From the cell containing the given text, extract its center point as [x, y] coordinate. 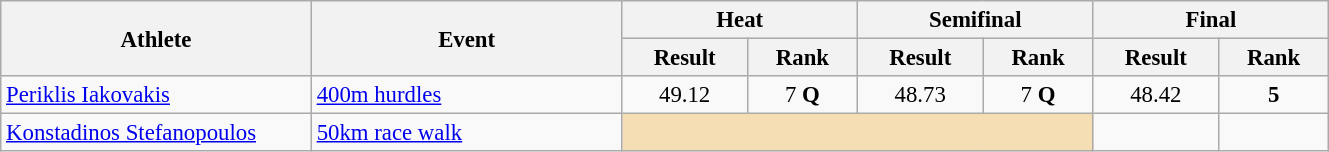
48.42 [1156, 95]
Athlete [156, 38]
400m hurdles [466, 95]
Final [1211, 20]
49.12 [684, 95]
Konstadinos Stefanopoulos [156, 133]
5 [1274, 95]
Event [466, 38]
Periklis Iakovakis [156, 95]
Semifinal [976, 20]
Heat [740, 20]
48.73 [920, 95]
50km race walk [466, 133]
